From the cell containing the given text, extract its center point as [x, y] coordinate. 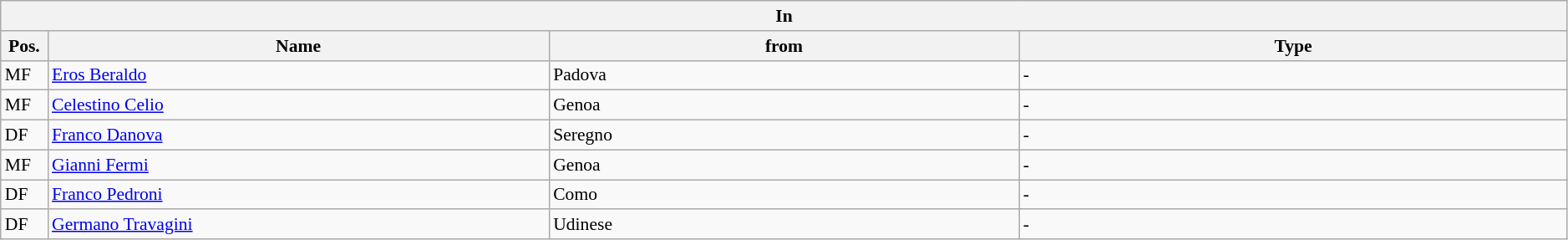
Name [298, 46]
Eros Beraldo [298, 75]
In [784, 16]
Type [1293, 46]
Gianni Fermi [298, 165]
Seregno [784, 135]
Celestino Celio [298, 105]
Franco Danova [298, 135]
Germano Travagini [298, 225]
Como [784, 195]
from [784, 46]
Udinese [784, 225]
Franco Pedroni [298, 195]
Pos. [24, 46]
Padova [784, 75]
